Find where the given text appears and provide that cell's center as [X, Y] coordinate. 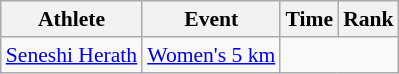
Time [309, 19]
Seneshi Herath [72, 55]
Event [211, 19]
Rank [368, 19]
Athlete [72, 19]
Women's 5 km [211, 55]
